Search for the cell housing the specified text and yield its (X, Y) center coordinate. 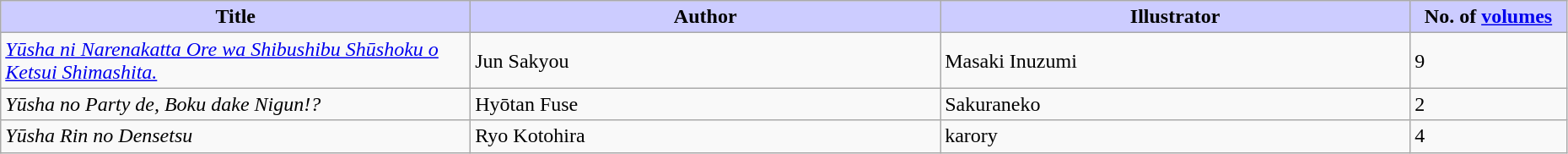
Yūsha ni Narenakatta Ore wa Shibushibu Shūshoku o Ketsui Shimashita. (236, 61)
2 (1489, 104)
karory (1176, 136)
No. of volumes (1489, 17)
Masaki Inuzumi (1176, 61)
4 (1489, 136)
Title (236, 17)
Author (705, 17)
Yūsha no Party de, Boku dake Nigun!? (236, 104)
Yūsha Rin no Densetsu (236, 136)
Illustrator (1176, 17)
Jun Sakyou (705, 61)
Hyōtan Fuse (705, 104)
9 (1489, 61)
Sakuraneko (1176, 104)
Ryo Kotohira (705, 136)
